Provide the (x, y) coordinate of the cell's center where the given text is located.  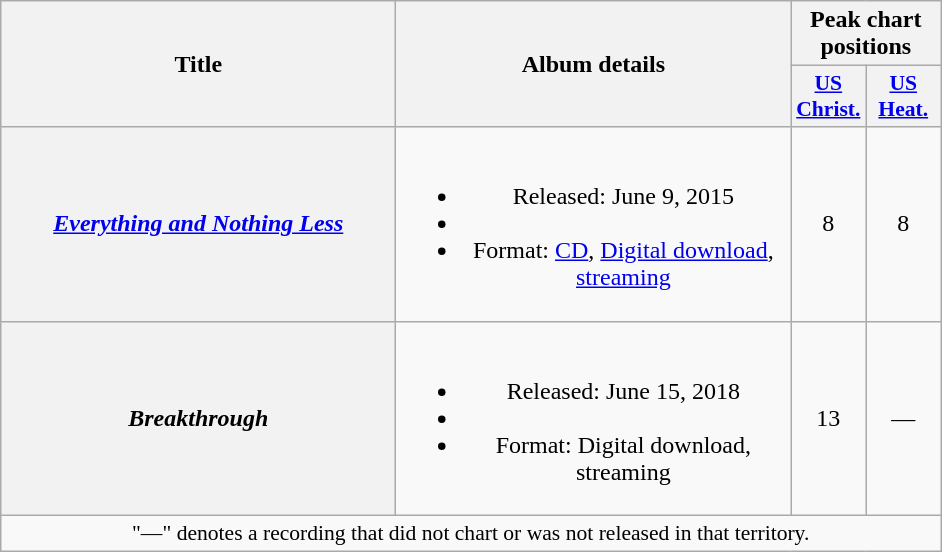
"—" denotes a recording that did not chart or was not released in that territory. (471, 533)
Title (198, 64)
13 (828, 418)
Released: June 9, 2015Format: CD, Digital download, streaming (594, 224)
Everything and Nothing Less (198, 224)
Album details (594, 64)
USChrist. (828, 96)
Breakthrough (198, 418)
— (904, 418)
Peak chart positions (866, 34)
Released: June 15, 2018Format: Digital download, streaming (594, 418)
USHeat. (904, 96)
